Scan for the cell matching the given text and deliver its [x, y] coordinate at center. 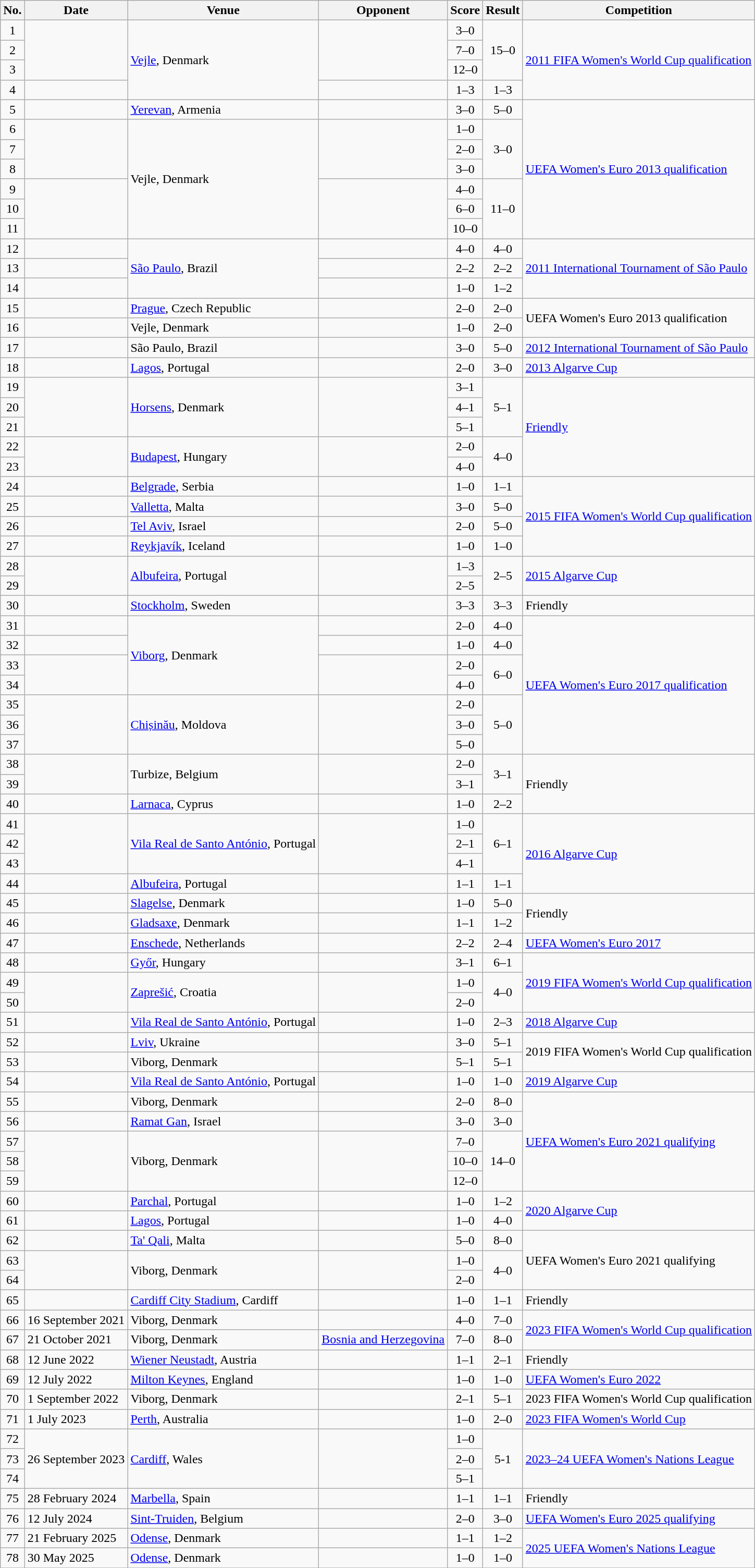
72 [13, 1439]
UEFA Women's Euro 2017 [639, 943]
61 [13, 1221]
28 [13, 566]
21 [13, 427]
28 February 2024 [76, 1498]
24 [13, 486]
Competition [639, 10]
1 July 2023 [76, 1419]
16 [13, 328]
76 [13, 1518]
3 [13, 70]
Belgrade, Serbia [223, 486]
5-1 [503, 1459]
66 [13, 1320]
19 [13, 387]
40 [13, 804]
15–0 [503, 50]
9 [13, 189]
77 [13, 1538]
Valletta, Malta [223, 506]
68 [13, 1359]
12 July 2024 [76, 1518]
74 [13, 1478]
23 [13, 467]
18 [13, 367]
2011 International Tournament of São Paulo [639, 268]
Lviv, Ukraine [223, 1042]
21 February 2025 [76, 1538]
2020 Algarve Cup [639, 1210]
Prague, Czech Republic [223, 308]
78 [13, 1558]
49 [13, 983]
Result [503, 10]
25 [13, 506]
Venue [223, 10]
38 [13, 764]
11 [13, 228]
48 [13, 963]
42 [13, 843]
31 [13, 626]
17 [13, 348]
21 October 2021 [76, 1340]
14 [13, 288]
37 [13, 744]
53 [13, 1062]
Zaprešić, Croatia [223, 993]
55 [13, 1101]
63 [13, 1260]
64 [13, 1280]
73 [13, 1459]
41 [13, 824]
UEFA Women's Euro 2025 qualifying [639, 1518]
12 [13, 249]
15 [13, 308]
13 [13, 268]
2–4 [503, 943]
2015 Algarve Cup [639, 575]
2011 FIFA Women's World Cup qualification [639, 60]
14–0 [503, 1161]
20 [13, 407]
1 [13, 30]
2019 Algarve Cup [639, 1082]
UEFA Women's Euro 2017 qualification [639, 685]
Perth, Australia [223, 1419]
Larnaca, Cyprus [223, 804]
71 [13, 1419]
2012 International Tournament of São Paulo [639, 348]
70 [13, 1399]
62 [13, 1241]
52 [13, 1042]
32 [13, 645]
43 [13, 863]
Reykjavík, Iceland [223, 546]
2025 UEFA Women's Nations League [639, 1548]
60 [13, 1200]
33 [13, 665]
51 [13, 1022]
4 [13, 90]
46 [13, 923]
Budapest, Hungary [223, 457]
2 [13, 50]
Slagelse, Denmark [223, 903]
12 June 2022 [76, 1359]
30 May 2025 [76, 1558]
29 [13, 586]
Milton Keynes, England [223, 1379]
8 [13, 169]
2023 FIFA Women's World Cup [639, 1419]
Opponent [383, 10]
Date [76, 10]
16 September 2021 [76, 1320]
Yerevan, Armenia [223, 109]
Sint-Truiden, Belgium [223, 1518]
2016 Algarve Cup [639, 853]
1 September 2022 [76, 1399]
2013 Algarve Cup [639, 367]
2023–24 UEFA Women's Nations League [639, 1459]
2–3 [503, 1022]
27 [13, 546]
65 [13, 1300]
7 [13, 149]
57 [13, 1141]
69 [13, 1379]
10 [13, 209]
6 [13, 129]
Marbella, Spain [223, 1498]
5 [13, 109]
34 [13, 685]
45 [13, 903]
67 [13, 1340]
Győr, Hungary [223, 963]
Ta' Qali, Malta [223, 1241]
UEFA Women's Euro 2022 [639, 1379]
Gladsaxe, Denmark [223, 923]
36 [13, 725]
75 [13, 1498]
Horsens, Denmark [223, 407]
22 [13, 447]
11–0 [503, 209]
Wiener Neustadt, Austria [223, 1359]
Cardiff City Stadium, Cardiff [223, 1300]
35 [13, 705]
Enschede, Netherlands [223, 943]
Stockholm, Sweden [223, 606]
39 [13, 784]
26 September 2023 [76, 1459]
54 [13, 1082]
Chișinău, Moldova [223, 725]
44 [13, 884]
26 [13, 526]
2018 Algarve Cup [639, 1022]
58 [13, 1161]
2015 FIFA Women's World Cup qualification [639, 516]
47 [13, 943]
No. [13, 10]
Cardiff, Wales [223, 1459]
Score [465, 10]
Bosnia and Herzegovina [383, 1340]
30 [13, 606]
Turbize, Belgium [223, 774]
50 [13, 1002]
Parchal, Portugal [223, 1200]
12 July 2022 [76, 1379]
Ramat Gan, Israel [223, 1121]
Tel Aviv, Israel [223, 526]
59 [13, 1181]
56 [13, 1121]
